From the cell containing the given text, extract its center point as (x, y) coordinate. 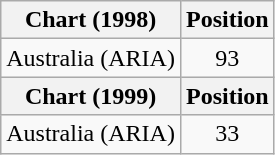
Chart (1998) (91, 20)
33 (227, 134)
93 (227, 58)
Chart (1999) (91, 96)
